Scan for the cell matching the given text and deliver its (x, y) coordinate at center. 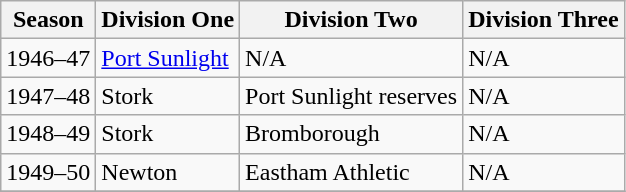
Newton (168, 172)
Eastham Athletic (352, 172)
Season (48, 20)
1949–50 (48, 172)
1946–47 (48, 58)
Port Sunlight reserves (352, 96)
1947–48 (48, 96)
Division One (168, 20)
Division Two (352, 20)
Division Three (544, 20)
Bromborough (352, 134)
1948–49 (48, 134)
Port Sunlight (168, 58)
